From the cell containing the given text, extract its center point as (X, Y) coordinate. 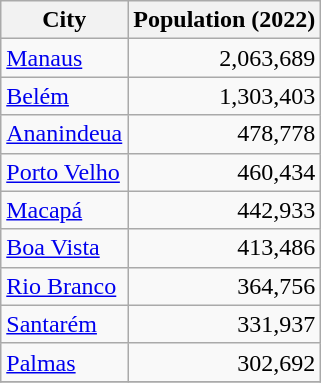
331,937 (224, 324)
442,933 (224, 210)
Boa Vista (64, 248)
Belém (64, 96)
Manaus (64, 58)
City (64, 20)
Macapá (64, 210)
460,434 (224, 172)
478,778 (224, 134)
Population (2022) (224, 20)
2,063,689 (224, 58)
Porto Velho (64, 172)
1,303,403 (224, 96)
Rio Branco (64, 286)
Santarém (64, 324)
364,756 (224, 286)
413,486 (224, 248)
302,692 (224, 362)
Palmas (64, 362)
Ananindeua (64, 134)
